Detect which cell encompasses the target text, then output its [X, Y] center coordinate. 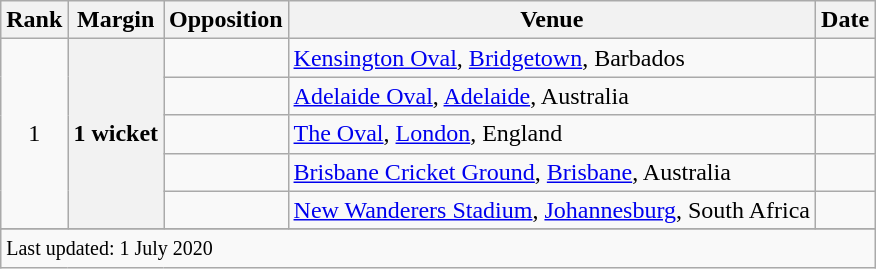
1 [34, 134]
Adelaide Oval, Adelaide, Australia [552, 96]
The Oval, London, England [552, 134]
Rank [34, 20]
Kensington Oval, Bridgetown, Barbados [552, 58]
Last updated: 1 July 2020 [438, 248]
Date [846, 20]
New Wanderers Stadium, Johannesburg, South Africa [552, 210]
Brisbane Cricket Ground, Brisbane, Australia [552, 172]
Margin [116, 20]
Venue [552, 20]
Opposition [226, 20]
1 wicket [116, 134]
